Capture the cell that displays the provided text and extract its [x, y] central coordinate. 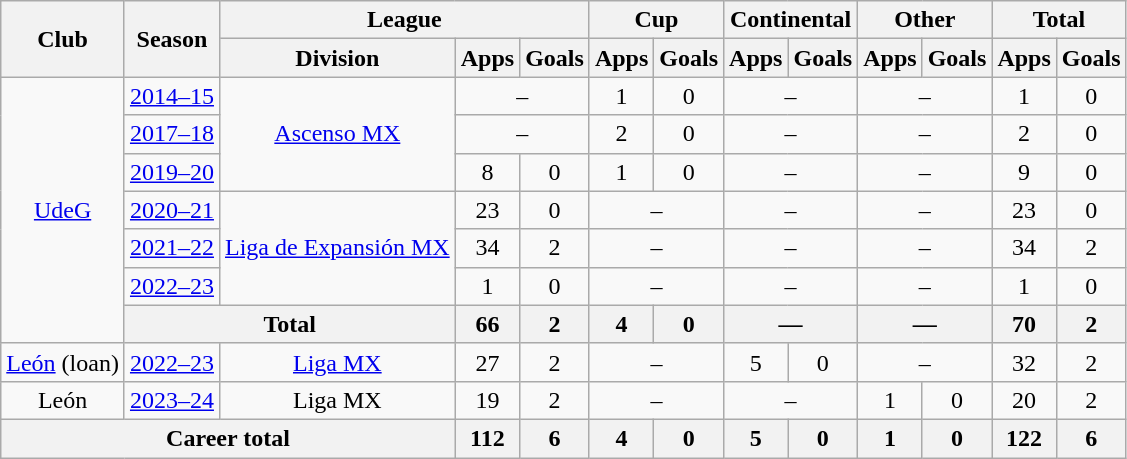
UdeG [63, 210]
8 [487, 172]
León (loan) [63, 362]
2019–20 [172, 172]
Division [337, 58]
Other [925, 20]
9 [1024, 172]
122 [1024, 438]
70 [1024, 324]
2014–15 [172, 96]
Cup [656, 20]
19 [487, 400]
112 [487, 438]
2017–18 [172, 134]
Continental [791, 20]
Club [63, 39]
Liga de Expansión MX [337, 248]
32 [1024, 362]
66 [487, 324]
27 [487, 362]
2021–22 [172, 248]
León [63, 400]
2020–21 [172, 210]
Career total [228, 438]
Season [172, 39]
League [404, 20]
2023–24 [172, 400]
20 [1024, 400]
Ascenso MX [337, 134]
